Output the (x, y) coordinate of the center of the cell containing the given text.  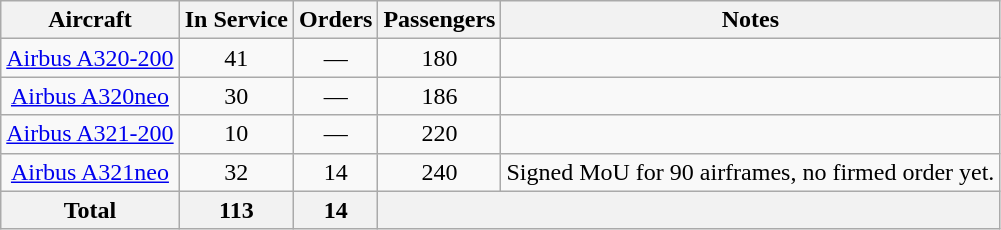
Total (90, 210)
Airbus A321neo (90, 172)
Aircraft (90, 20)
Signed MoU for 90 airframes, no firmed order yet. (750, 172)
Airbus A320-200 (90, 58)
240 (440, 172)
Orders (336, 20)
Airbus A320neo (90, 96)
113 (236, 210)
220 (440, 134)
30 (236, 96)
Airbus A321-200 (90, 134)
Passengers (440, 20)
180 (440, 58)
In Service (236, 20)
41 (236, 58)
10 (236, 134)
32 (236, 172)
186 (440, 96)
Notes (750, 20)
